Return the (x, y) coordinate for the center point of the cell that contains the specified text.  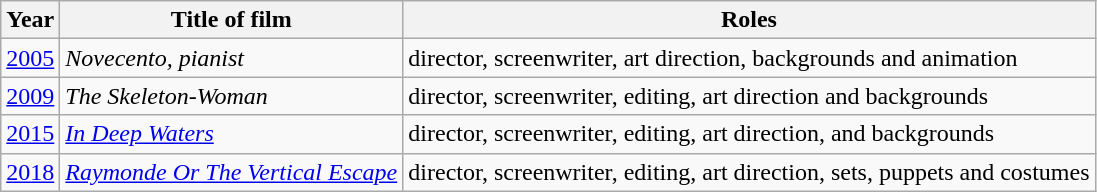
director, screenwriter, editing, art direction, and backgrounds (749, 134)
Raymonde Or The Vertical Escape (232, 172)
2009 (30, 96)
director, screenwriter, art direction, backgrounds and animation (749, 58)
The Skeleton-Woman (232, 96)
Year (30, 20)
Title of film (232, 20)
director, screenwriter, editing, art direction and backgrounds (749, 96)
2005 (30, 58)
Novecento, pianist (232, 58)
Roles (749, 20)
2015 (30, 134)
In Deep Waters (232, 134)
director, screenwriter, editing, art direction, sets, puppets and costumes (749, 172)
2018 (30, 172)
